Search for the cell housing the specified text and yield its (x, y) center coordinate. 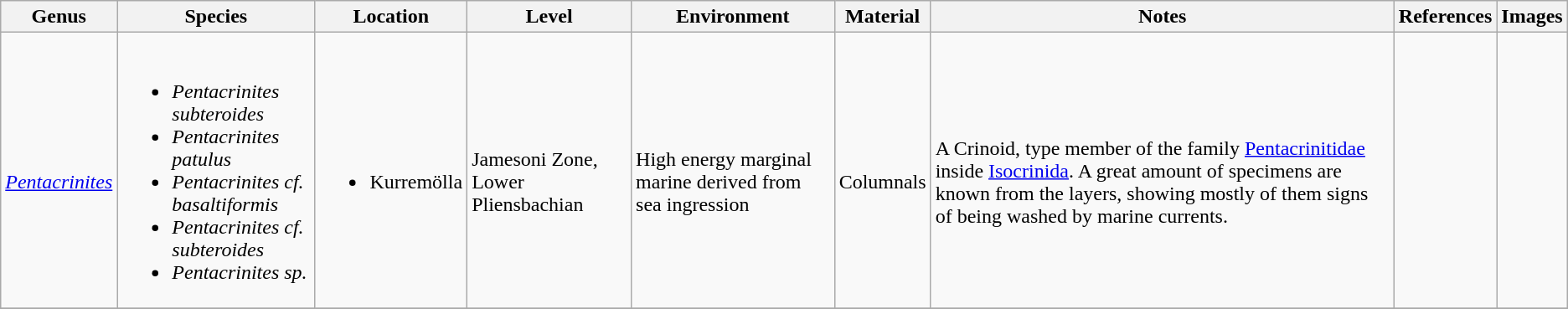
Pentacrinites subteroidesPentacrinites patulusPentacrinites cf. basaltiformisPentacrinites cf. subteroidesPentacrinites sp. (216, 171)
Images (1532, 17)
Genus (59, 17)
Jamesoni Zone, Lower Pliensbachian (549, 171)
Environment (734, 17)
High energy marginal marine derived from sea ingression (734, 171)
Species (216, 17)
Level (549, 17)
Notes (1163, 17)
Location (391, 17)
Material (883, 17)
Kurremölla (391, 171)
Pentacrinites (59, 171)
References (1446, 17)
Columnals (883, 171)
